Extract the [x, y] coordinate from the center of the cell holding the provided text.  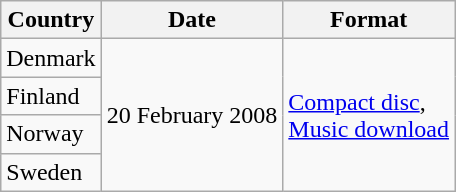
Date [192, 20]
Compact disc,Music download [369, 115]
Norway [51, 134]
Country [51, 20]
Finland [51, 96]
Denmark [51, 58]
Format [369, 20]
Sweden [51, 172]
20 February 2008 [192, 115]
